Provide the (x, y) coordinate of the cell's center where the given text is located.  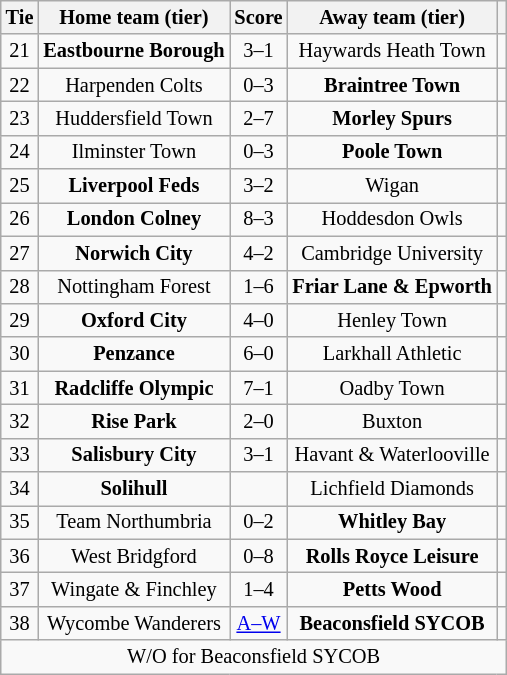
6–0 (259, 354)
33 (20, 455)
38 (20, 623)
Beaconsfield SYCOB (392, 623)
31 (20, 388)
Norwich City (134, 253)
1–6 (259, 287)
Braintree Town (392, 85)
2–0 (259, 421)
21 (20, 51)
Poole Town (392, 152)
Ilminster Town (134, 152)
Wigan (392, 186)
Liverpool Feds (134, 186)
8–3 (259, 219)
Score (259, 17)
Morley Spurs (392, 118)
Wycombe Wanderers (134, 623)
Petts Wood (392, 589)
Harpenden Colts (134, 85)
22 (20, 85)
Rolls Royce Leisure (392, 556)
4–0 (259, 320)
Larkhall Athletic (392, 354)
Eastbourne Borough (134, 51)
26 (20, 219)
Oxford City (134, 320)
0–2 (259, 522)
Penzance (134, 354)
Cambridge University (392, 253)
Away team (tier) (392, 17)
Havant & Waterlooville (392, 455)
37 (20, 589)
29 (20, 320)
Friar Lane & Epworth (392, 287)
2–7 (259, 118)
Team Northumbria (134, 522)
West Bridgford (134, 556)
3–2 (259, 186)
32 (20, 421)
30 (20, 354)
Wingate & Finchley (134, 589)
0–8 (259, 556)
Radcliffe Olympic (134, 388)
Salisbury City (134, 455)
35 (20, 522)
27 (20, 253)
Home team (tier) (134, 17)
Rise Park (134, 421)
Oadby Town (392, 388)
36 (20, 556)
25 (20, 186)
7–1 (259, 388)
Henley Town (392, 320)
Nottingham Forest (134, 287)
23 (20, 118)
24 (20, 152)
1–4 (259, 589)
A–W (259, 623)
Solihull (134, 489)
Tie (20, 17)
Hoddesdon Owls (392, 219)
Haywards Heath Town (392, 51)
W/O for Beaconsfield SYCOB (254, 657)
28 (20, 287)
Lichfield Diamonds (392, 489)
London Colney (134, 219)
4–2 (259, 253)
Buxton (392, 421)
Whitley Bay (392, 522)
34 (20, 489)
Huddersfield Town (134, 118)
